Capture the cell that displays the provided text and extract its [X, Y] central coordinate. 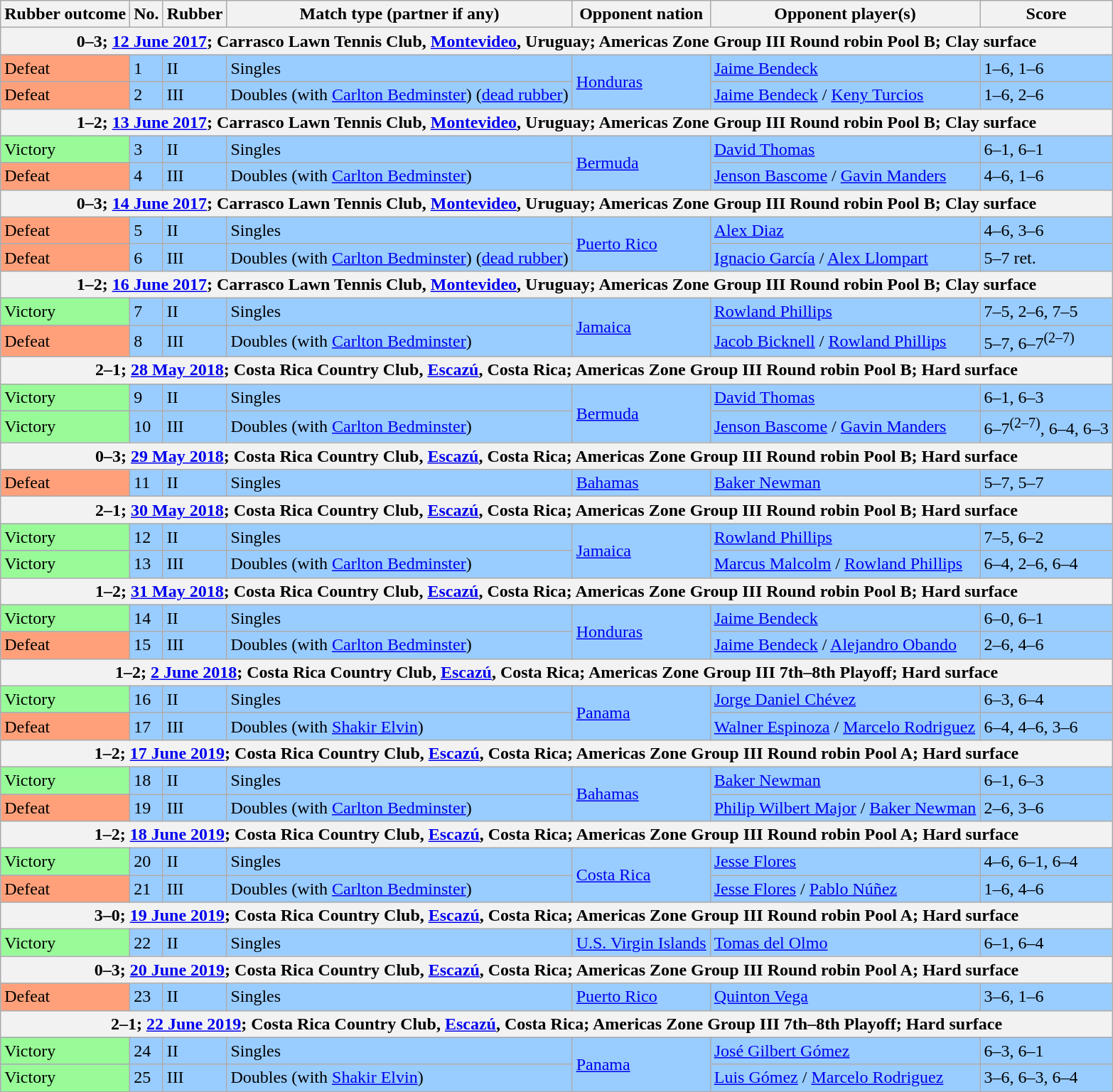
Ignacio García / Alex Llompart [845, 257]
6–1, 6–4 [1046, 943]
Jaime Bendeck / Keny Turcios [845, 95]
0–3; 14 June 2017; Carrasco Lawn Tennis Club, Montevideo, Uruguay; Americas Zone Group III Round robin Pool B; Clay surface [556, 203]
Jorge Daniel Chévez [845, 699]
5–7 ret. [1046, 257]
24 [146, 1051]
1 [146, 68]
3 [146, 149]
4 [146, 176]
19 [146, 808]
Alex Diaz [845, 230]
12 [146, 537]
4–6, 6–1, 6–4 [1046, 862]
1–2; 18 June 2019; Costa Rica Country Club, Escazú, Costa Rica; Americas Zone Group III Round robin Pool A; Hard surface [556, 835]
1–2; 31 May 2018; Costa Rica Country Club, Escazú, Costa Rica; Americas Zone Group III Round robin Pool B; Hard surface [556, 591]
14 [146, 618]
0–3; 20 June 2019; Costa Rica Country Club, Escazú, Costa Rica; Americas Zone Group III Round robin Pool A; Hard surface [556, 970]
7–5, 2–6, 7–5 [1046, 311]
0–3; 12 June 2017; Carrasco Lawn Tennis Club, Montevideo, Uruguay; Americas Zone Group III Round robin Pool B; Clay surface [556, 41]
Marcus Malcolm / Rowland Phillips [845, 564]
Tomas del Olmo [845, 943]
U.S. Virgin Islands [641, 943]
0–3; 29 May 2018; Costa Rica Country Club, Escazú, Costa Rica; Americas Zone Group III Round robin Pool B; Hard surface [556, 456]
Philip Wilbert Major / Baker Newman [845, 808]
Match type (partner if any) [399, 14]
Jesse Flores / Pablo Núñez [845, 889]
3–0; 19 June 2019; Costa Rica Country Club, Escazú, Costa Rica; Americas Zone Group III Round robin Pool A; Hard surface [556, 916]
1–2; 13 June 2017; Carrasco Lawn Tennis Club, Montevideo, Uruguay; Americas Zone Group III Round robin Pool B; Clay surface [556, 122]
Jesse Flores [845, 862]
1–2; 2 June 2018; Costa Rica Country Club, Escazú, Costa Rica; Americas Zone Group III 7th–8th Playoff; Hard surface [556, 672]
10 [146, 426]
Jaime Bendeck / Alejandro Obando [845, 645]
No. [146, 14]
Opponent nation [641, 14]
Rubber outcome [65, 14]
2 [146, 95]
25 [146, 1078]
6–7(2–7), 6–4, 6–3 [1046, 426]
Walner Espinoza / Marcelo Rodriguez [845, 726]
6 [146, 257]
Rubber [195, 14]
Costa Rica [641, 875]
7–5, 6–2 [1046, 537]
16 [146, 699]
5–7, 5–7 [1046, 483]
1–6, 1–6 [1046, 68]
8 [146, 341]
5–7, 6–7(2–7) [1046, 341]
6–3, 6–4 [1046, 699]
4–6, 1–6 [1046, 176]
1–6, 4–6 [1046, 889]
9 [146, 397]
6–1, 6–1 [1046, 149]
Score [1046, 14]
7 [146, 311]
21 [146, 889]
17 [146, 726]
20 [146, 862]
22 [146, 943]
José Gilbert Gómez [845, 1051]
11 [146, 483]
6–4, 4–6, 3–6 [1046, 726]
3–6, 1–6 [1046, 997]
2–1; 22 June 2019; Costa Rica Country Club, Escazú, Costa Rica; Americas Zone Group III 7th–8th Playoff; Hard surface [556, 1024]
Opponent player(s) [845, 14]
15 [146, 645]
1–6, 2–6 [1046, 95]
Jacob Bicknell / Rowland Phillips [845, 341]
2–1; 28 May 2018; Costa Rica Country Club, Escazú, Costa Rica; Americas Zone Group III Round robin Pool B; Hard surface [556, 370]
5 [146, 230]
1–2; 17 June 2019; Costa Rica Country Club, Escazú, Costa Rica; Americas Zone Group III Round robin Pool A; Hard surface [556, 753]
2–6, 4–6 [1046, 645]
18 [146, 780]
4–6, 3–6 [1046, 230]
2–1; 30 May 2018; Costa Rica Country Club, Escazú, Costa Rica; Americas Zone Group III Round robin Pool B; Hard surface [556, 510]
2–6, 3–6 [1046, 808]
3–6, 6–3, 6–4 [1046, 1078]
23 [146, 997]
1–2; 16 June 2017; Carrasco Lawn Tennis Club, Montevideo, Uruguay; Americas Zone Group III Round robin Pool B; Clay surface [556, 284]
Luis Gómez / Marcelo Rodriguez [845, 1078]
6–3, 6–1 [1046, 1051]
6–0, 6–1 [1046, 618]
Quinton Vega [845, 997]
13 [146, 564]
6–4, 2–6, 6–4 [1046, 564]
